Determine the [X, Y] coordinate at the center of the cell enclosing the given text.  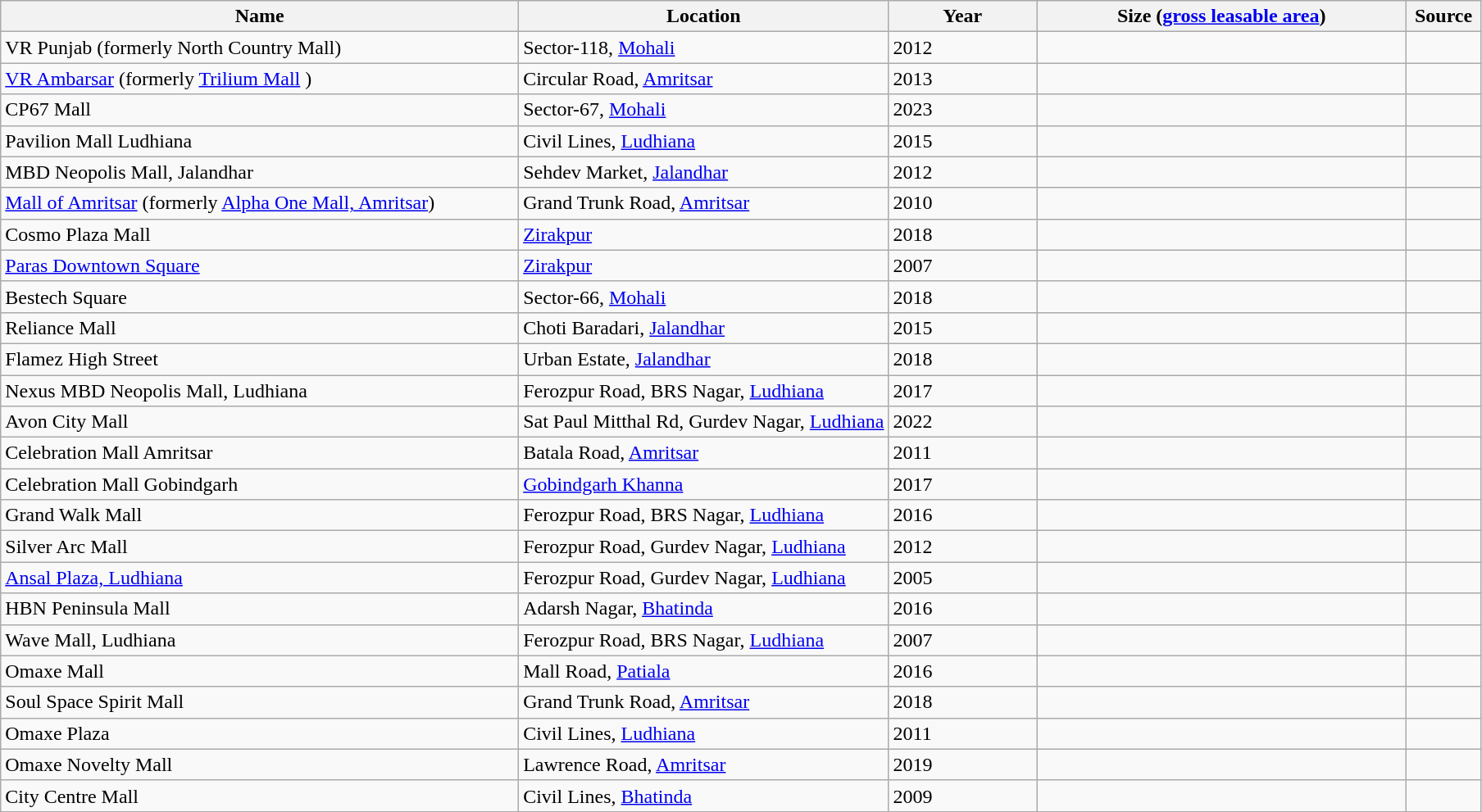
Nexus MBD Neopolis Mall, Ludhiana [260, 391]
2005 [962, 578]
Bestech Square [260, 297]
HBN Peninsula Mall [260, 609]
Soul Space Spirit Mall [260, 702]
Flamez High Street [260, 359]
2019 [962, 764]
Location [703, 16]
VR Ambarsar (formerly Trilium Mall ) [260, 79]
2013 [962, 79]
Size (gross leasable area) [1221, 16]
Choti Baradari, Jalandhar [703, 328]
Avon City Mall [260, 422]
Sehdev Market, Jalandhar [703, 172]
Lawrence Road, Amritsar [703, 764]
2022 [962, 422]
Wave Mall, Ludhiana [260, 640]
Omaxe Novelty Mall [260, 764]
MBD Neopolis Mall, Jalandhar [260, 172]
Sat Paul Mitthal Rd, Gurdev Nagar, Ludhiana [703, 422]
2009 [962, 796]
Sector-66, Mohali [703, 297]
Pavilion Mall Ludhiana [260, 141]
CP67 Mall [260, 110]
Circular Road, Amritsar [703, 79]
Silver Arc Mall [260, 547]
Mall Road, Patiala [703, 671]
Source [1443, 16]
2010 [962, 203]
City Centre Mall [260, 796]
Celebration Mall Amritsar [260, 453]
Omaxe Mall [260, 671]
Cosmo Plaza Mall [260, 234]
Grand Walk Mall [260, 515]
Sector-67, Mohali [703, 110]
Mall of Amritsar (formerly Alpha One Mall, Amritsar) [260, 203]
Urban Estate, Jalandhar [703, 359]
Sector-118, Mohali [703, 48]
Batala Road, Amritsar [703, 453]
Gobindgarh Khanna [703, 484]
Ansal Plaza, Ludhiana [260, 578]
VR Punjab (formerly North Country Mall) [260, 48]
Celebration Mall Gobindgarh [260, 484]
Name [260, 16]
Reliance Mall [260, 328]
Year [962, 16]
Omaxe Plaza [260, 733]
Adarsh Nagar, Bhatinda [703, 609]
2023 [962, 110]
Paras Downtown Square [260, 265]
Civil Lines, Bhatinda [703, 796]
